Capture the cell that displays the provided text and extract its (X, Y) central coordinate. 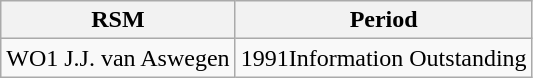
RSM (118, 20)
1991Information Outstanding (384, 58)
WO1 J.J. van Aswegen (118, 58)
Period (384, 20)
